Find where the given text appears and provide that cell's center as (x, y) coordinate. 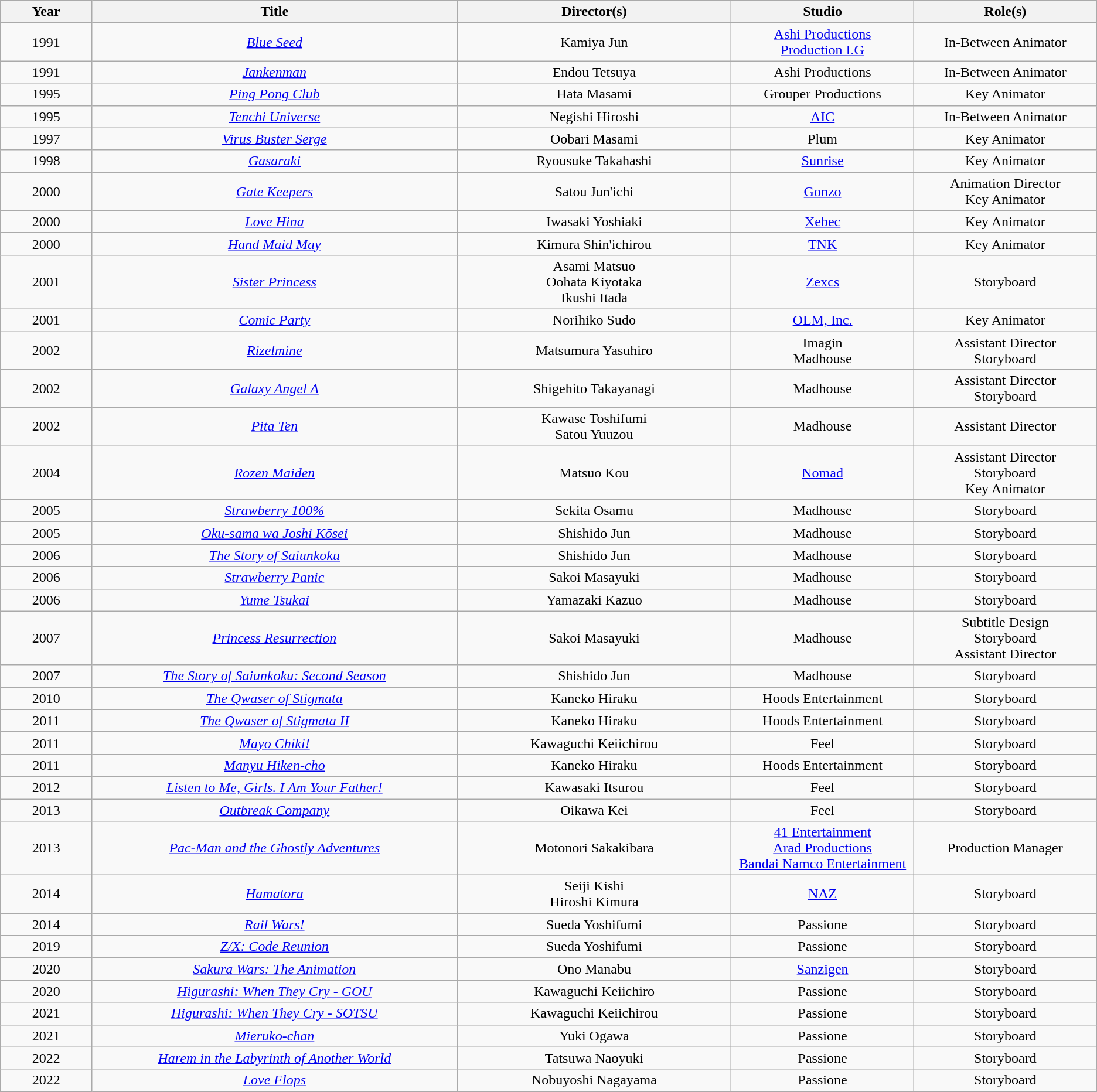
Z/X: Code Reunion (275, 947)
OLM, Inc. (823, 320)
Ping Pong Club (275, 94)
Listen to Me, Girls. I Am Your Father! (275, 787)
Love Hina (275, 221)
Matsumura Yasuhiro (594, 350)
Negishi Hiroshi (594, 117)
Motonori Sakakibara (594, 848)
Comic Party (275, 320)
Kawaguchi Keiichiro (594, 991)
Ashi ProductionsProduction I.G (823, 42)
Galaxy Angel A (275, 389)
Ashi Productions (823, 72)
Oku-sama wa Joshi Kōsei (275, 533)
Blue Seed (275, 42)
Production Manager (1005, 848)
Higurashi: When They Cry - SOTSU (275, 1013)
Strawberry 100% (275, 511)
Hata Masami (594, 94)
Virus Buster Serge (275, 139)
Manyu Hiken-cho (275, 765)
Endou Tetsuya (594, 72)
Kimura Shin'ichirou (594, 244)
Sekita Osamu (594, 511)
Plum (823, 139)
Rozen Maiden (275, 473)
Asami MatsuoOohata KiyotakaIkushi Itada (594, 282)
Pac-Man and the Ghostly Adventures (275, 848)
Mayo Chiki! (275, 743)
The Qwaser of Stigmata II (275, 721)
Norihiko Sudo (594, 320)
Nomad (823, 473)
Xebec (823, 221)
Hand Maid May (275, 244)
Grouper Productions (823, 94)
Satou Jun'ichi (594, 191)
1997 (46, 139)
Princess Resurrection (275, 638)
Sunrise (823, 161)
NAZ (823, 894)
The Story of Saiunkoku: Second Season (275, 676)
Assistant DirectorStoryboard (1005, 350)
TNK (823, 244)
Kawasaki Itsurou (594, 787)
Sister Princess (275, 282)
Kamiya Jun (594, 42)
Matsuo Kou (594, 473)
Tenchi Universe (275, 117)
Subtitle DesignStoryboard Assistant Director (1005, 638)
The Story of Saiunkoku (275, 555)
Rizelmine (275, 350)
Yamazaki Kazuo (594, 600)
Pita Ten (275, 426)
Iwasaki Yoshiaki (594, 221)
Seiji KishiHiroshi Kimura (594, 894)
2004 (46, 473)
41 EntertainmentArad ProductionsBandai Namco Entertainment (823, 848)
Outbreak Company (275, 810)
ImaginMadhouse (823, 350)
2012 (46, 787)
Tatsuwa Naoyuki (594, 1058)
Shigehito Takayanagi (594, 389)
Yume Tsukai (275, 600)
Assistant Director (1005, 426)
Gasaraki (275, 161)
Oikawa Kei (594, 810)
Role(s) (1005, 12)
2019 (46, 947)
1998 (46, 161)
Title (275, 12)
Nobuyoshi Nagayama (594, 1080)
Rail Wars! (275, 924)
Assistant Director Storyboard (1005, 389)
Love Flops (275, 1080)
Mieruko-chan (275, 1036)
Higurashi: When They Cry - GOU (275, 991)
Studio (823, 12)
Yuki Ogawa (594, 1036)
Jankenman (275, 72)
AIC (823, 117)
Animation Director Key Animator (1005, 191)
Assistant Director Storyboard Key Animator (1005, 473)
Gonzo (823, 191)
Director(s) (594, 12)
Zexcs (823, 282)
Gate Keepers (275, 191)
Sakura Wars: The Animation (275, 969)
2010 (46, 698)
Hamatora (275, 894)
Ono Manabu (594, 969)
Year (46, 12)
Harem in the Labyrinth of Another World (275, 1058)
Ryousuke Takahashi (594, 161)
Oobari Masami (594, 139)
Kawase ToshifumiSatou Yuuzou (594, 426)
Sanzigen (823, 969)
The Qwaser of Stigmata (275, 698)
Strawberry Panic (275, 578)
